From the cell containing the given text, extract its center point as (X, Y) coordinate. 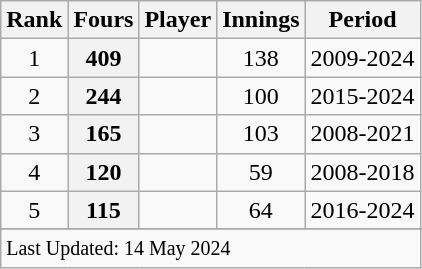
138 (261, 58)
165 (104, 134)
2008-2021 (362, 134)
5 (34, 210)
2 (34, 96)
Player (178, 20)
2015-2024 (362, 96)
2016-2024 (362, 210)
64 (261, 210)
1 (34, 58)
Innings (261, 20)
3 (34, 134)
244 (104, 96)
115 (104, 210)
103 (261, 134)
100 (261, 96)
59 (261, 172)
2008-2018 (362, 172)
Rank (34, 20)
2009-2024 (362, 58)
120 (104, 172)
Fours (104, 20)
Last Updated: 14 May 2024 (210, 248)
409 (104, 58)
4 (34, 172)
Period (362, 20)
